From the cell containing the given text, extract its center point as (x, y) coordinate. 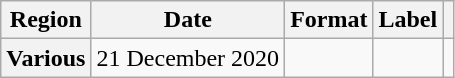
Region (46, 20)
21 December 2020 (188, 58)
Date (188, 20)
Label (408, 20)
Format (329, 20)
Various (46, 58)
